Detect which cell encompasses the target text, then output its (x, y) center coordinate. 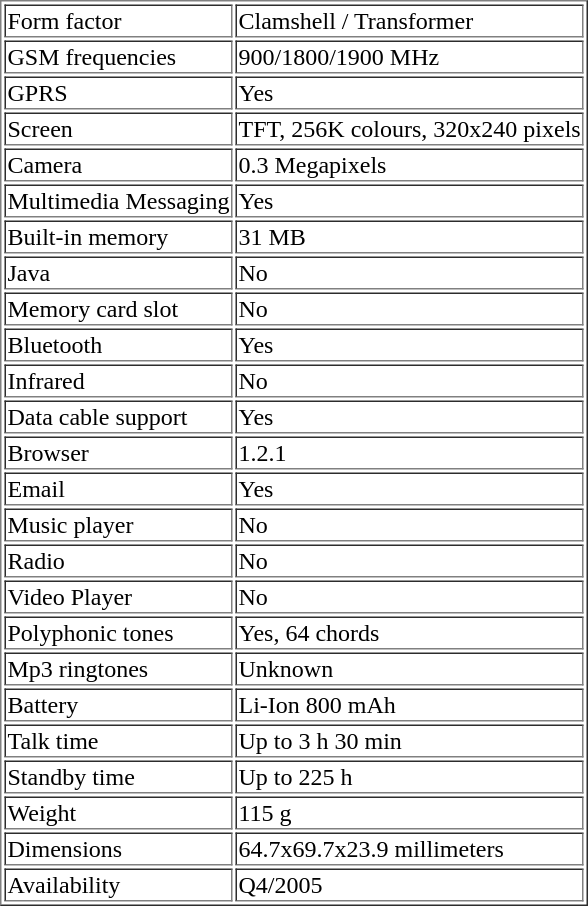
Q4/2005 (409, 884)
Multimedia Messaging (118, 200)
Radio (118, 560)
64.7x69.7x23.9 millimeters (409, 848)
Form factor (118, 20)
Clamshell / Transformer (409, 20)
Talk time (118, 740)
900/1800/1900 MHz (409, 56)
Camera (118, 164)
Up to 3 h 30 min (409, 740)
Video Player (118, 596)
Mp3 ringtones (118, 668)
Browser (118, 452)
Standby time (118, 776)
TFT, 256K colours, 320x240 pixels (409, 128)
31 MB (409, 236)
1.2.1 (409, 452)
GPRS (118, 92)
Up to 225 h (409, 776)
Infrared (118, 380)
Music player (118, 524)
Bluetooth (118, 344)
Li-Ion 800 mAh (409, 704)
Data cable support (118, 416)
0.3 Megapixels (409, 164)
Availability (118, 884)
115 g (409, 812)
Battery (118, 704)
Email (118, 488)
Dimensions (118, 848)
Polyphonic tones (118, 632)
Screen (118, 128)
Weight (118, 812)
Memory card slot (118, 308)
Unknown (409, 668)
GSM frequencies (118, 56)
Java (118, 272)
Built-in memory (118, 236)
Yes, 64 chords (409, 632)
